Capture the cell that displays the provided text and extract its [x, y] central coordinate. 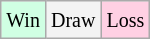
Loss [126, 20]
Win [24, 20]
Draw [72, 20]
